From the cell containing the given text, extract its center point as (x, y) coordinate. 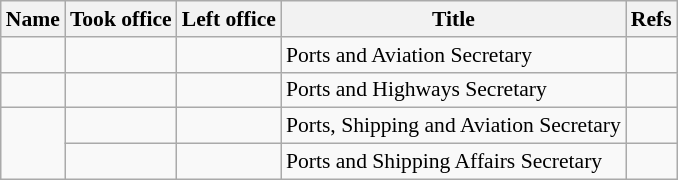
Refs (652, 19)
Ports and Aviation Secretary (454, 55)
Name (33, 19)
Took office (121, 19)
Ports and Shipping Affairs Secretary (454, 162)
Title (454, 19)
Left office (229, 19)
Ports and Highways Secretary (454, 90)
Ports, Shipping and Aviation Secretary (454, 126)
